For the text-containing cell, return its midpoint in (x, y) coordinate format. 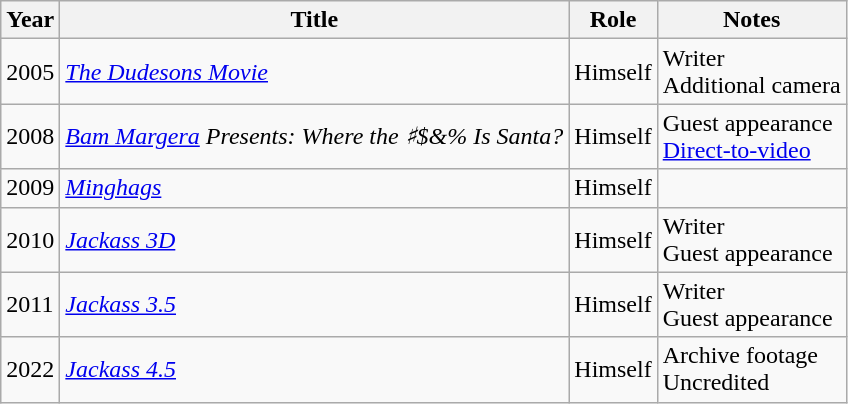
2022 (30, 370)
2011 (30, 304)
Guest appearanceDirect-to-video (752, 136)
Title (314, 20)
WriterAdditional camera (752, 72)
Notes (752, 20)
Jackass 4.5 (314, 370)
Year (30, 20)
Role (613, 20)
Minghags (314, 188)
Jackass 3D (314, 240)
Jackass 3.5 (314, 304)
2009 (30, 188)
2005 (30, 72)
The Dudesons Movie (314, 72)
Archive footageUncredited (752, 370)
2008 (30, 136)
Bam Margera Presents: Where the ♯$&% Is Santa? (314, 136)
2010 (30, 240)
